Provide the [x, y] coordinate of the cell's center where the given text is located.  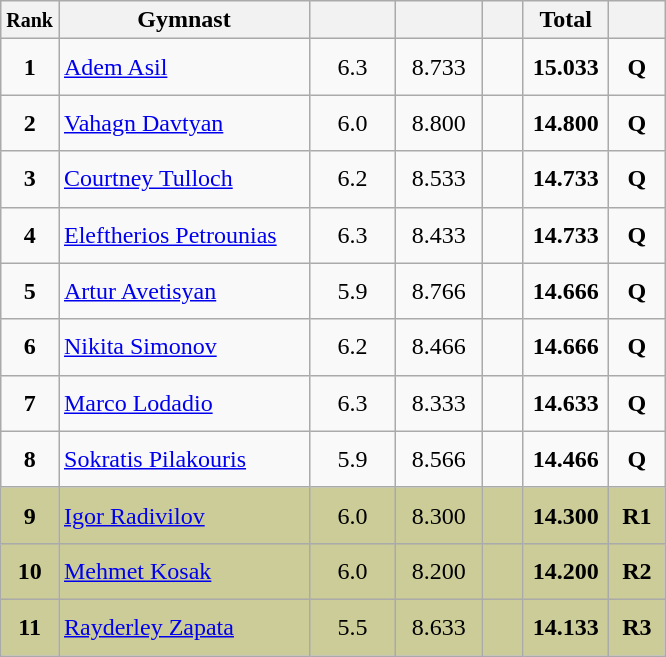
9 [30, 515]
7 [30, 403]
8.733 [439, 67]
8.766 [439, 291]
R2 [637, 571]
Artur Avetisyan [184, 291]
8.333 [439, 403]
3 [30, 179]
8.433 [439, 235]
Adem Asil [184, 67]
1 [30, 67]
14.633 [566, 403]
Mehmet Kosak [184, 571]
8.300 [439, 515]
11 [30, 627]
14.300 [566, 515]
R1 [637, 515]
14.200 [566, 571]
8.800 [439, 123]
R3 [637, 627]
8.466 [439, 347]
4 [30, 235]
6 [30, 347]
8.200 [439, 571]
8.633 [439, 627]
14.800 [566, 123]
Rank [30, 20]
Igor Radivilov [184, 515]
5.5 [353, 627]
2 [30, 123]
Vahagn Davtyan [184, 123]
8 [30, 459]
8.566 [439, 459]
15.033 [566, 67]
8.533 [439, 179]
10 [30, 571]
Total [566, 20]
14.133 [566, 627]
Courtney Tulloch [184, 179]
Sokratis Pilakouris [184, 459]
Gymnast [184, 20]
Marco Lodadio [184, 403]
Eleftherios Petrounias [184, 235]
Rayderley Zapata [184, 627]
Nikita Simonov [184, 347]
5 [30, 291]
14.466 [566, 459]
